Determine the [x, y] coordinate at the center of the cell enclosing the given text.  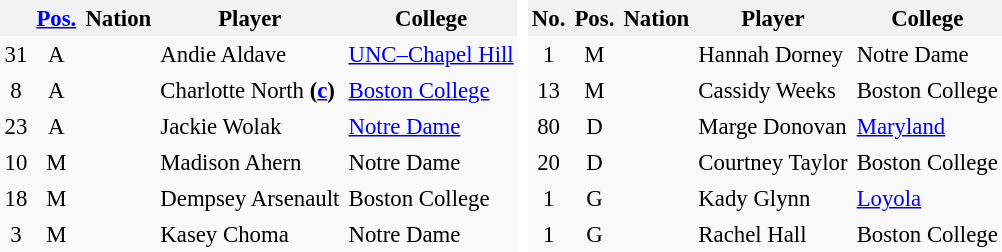
Kady Glynn [773, 199]
13 [548, 90]
8 [16, 90]
Cassidy Weeks [773, 90]
Maryland [927, 126]
10 [16, 163]
G [594, 199]
Charlotte North (c) [250, 90]
31 [16, 54]
Loyola [927, 199]
23 [16, 126]
No. [548, 18]
Marge Donovan [773, 126]
UNC–Chapel Hill [431, 54]
20 [548, 163]
80 [548, 126]
Hannah Dorney [773, 54]
Madison Ahern [250, 163]
Dempsey Arsenault [250, 199]
Jackie Wolak [250, 126]
18 [16, 199]
Courtney Taylor [773, 163]
Andie Aldave [250, 54]
